Capture the cell that displays the provided text and extract its [X, Y] central coordinate. 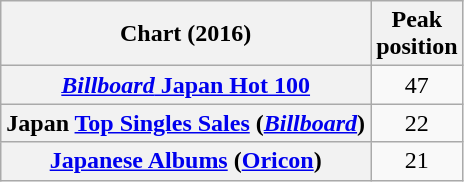
Japanese Albums (Oricon) [186, 161]
Japan Top Singles Sales (Billboard) [186, 123]
Chart (2016) [186, 34]
22 [417, 123]
47 [417, 85]
Billboard Japan Hot 100 [186, 85]
21 [417, 161]
Peakposition [417, 34]
